Identify which cell holds the provided text, then report its (x, y) central coordinate. 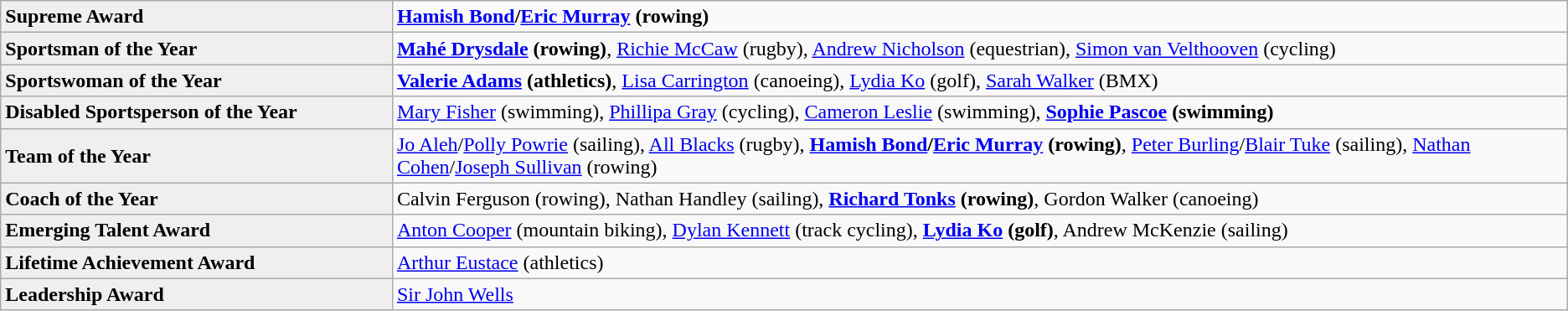
Disabled Sportsperson of the Year (197, 112)
Mahé Drysdale (rowing), Richie McCaw (rugby), Andrew Nicholson (equestrian), Simon van Velthooven (cycling) (980, 49)
Valerie Adams (athletics), Lisa Carrington (canoeing), Lydia Ko (golf), Sarah Walker (BMX) (980, 80)
Leadership Award (197, 294)
Hamish Bond/Eric Murray (rowing) (980, 17)
Calvin Ferguson (rowing), Nathan Handley (sailing), Richard Tonks (rowing), Gordon Walker (canoeing) (980, 199)
Sir John Wells (980, 294)
Coach of the Year (197, 199)
Anton Cooper (mountain biking), Dylan Kennett (track cycling), Lydia Ko (golf), Andrew McKenzie (sailing) (980, 231)
Supreme Award (197, 17)
Emerging Talent Award (197, 231)
Sportsman of the Year (197, 49)
Arthur Eustace (athletics) (980, 262)
Lifetime Achievement Award (197, 262)
Sportswoman of the Year (197, 80)
Team of the Year (197, 156)
Mary Fisher (swimming), Phillipa Gray (cycling), Cameron Leslie (swimming), Sophie Pascoe (swimming) (980, 112)
